Pinpoint the cell where the given text exists, returning its (x, y) midpoint coordinate. 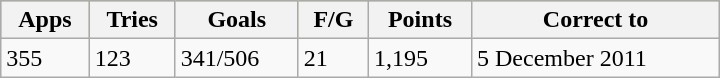
341/506 (236, 58)
21 (333, 58)
Points (420, 20)
1,195 (420, 58)
355 (45, 58)
Apps (45, 20)
F/G (333, 20)
Correct to (595, 20)
5 December 2011 (595, 58)
123 (132, 58)
Goals (236, 20)
Tries (132, 20)
